Search for the cell housing the specified text and yield its [X, Y] center coordinate. 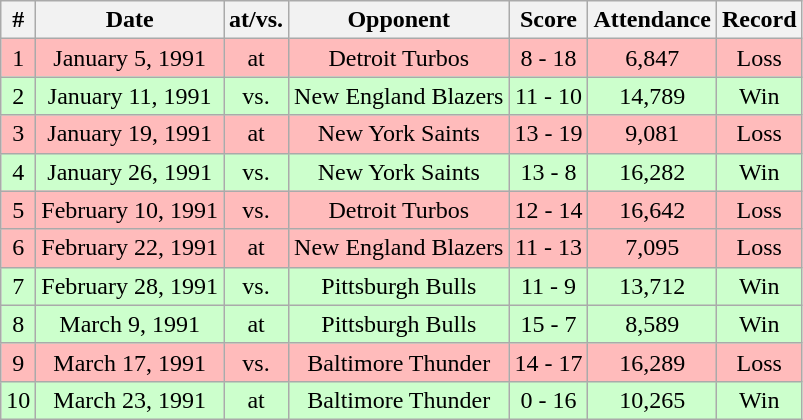
13 - 8 [548, 172]
January 5, 1991 [130, 58]
Attendance [652, 20]
2 [18, 96]
10 [18, 400]
4 [18, 172]
16,289 [652, 362]
16,282 [652, 172]
at/vs. [256, 20]
Record [759, 20]
January 11, 1991 [130, 96]
Date [130, 20]
March 17, 1991 [130, 362]
10,265 [652, 400]
9,081 [652, 134]
January 19, 1991 [130, 134]
8,589 [652, 324]
9 [18, 362]
January 26, 1991 [130, 172]
# [18, 20]
Score [548, 20]
16,642 [652, 210]
1 [18, 58]
5 [18, 210]
11 - 9 [548, 286]
February 22, 1991 [130, 248]
March 9, 1991 [130, 324]
7,095 [652, 248]
11 - 10 [548, 96]
6,847 [652, 58]
13,712 [652, 286]
7 [18, 286]
6 [18, 248]
3 [18, 134]
Opponent [399, 20]
8 [18, 324]
12 - 14 [548, 210]
0 - 16 [548, 400]
8 - 18 [548, 58]
March 23, 1991 [130, 400]
February 28, 1991 [130, 286]
February 10, 1991 [130, 210]
13 - 19 [548, 134]
14 - 17 [548, 362]
15 - 7 [548, 324]
11 - 13 [548, 248]
14,789 [652, 96]
